Locate the cell with the specified text and output its [X, Y] center coordinate. 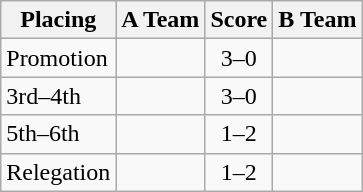
Score [239, 20]
5th–6th [58, 134]
Promotion [58, 58]
Relegation [58, 172]
B Team [318, 20]
A Team [160, 20]
3rd–4th [58, 96]
Placing [58, 20]
